Determine the (X, Y) coordinate at the center of the cell enclosing the given text.  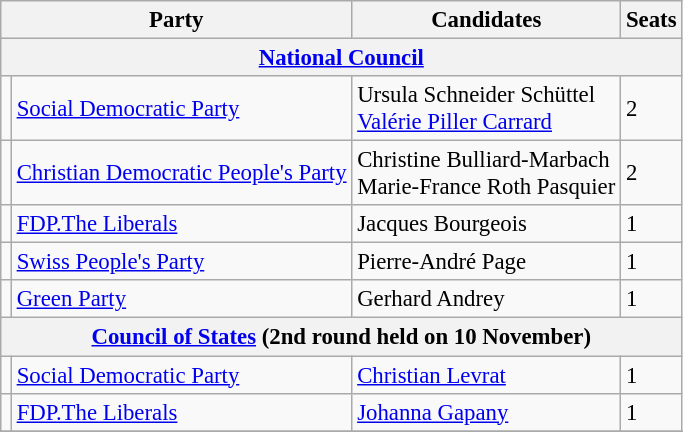
Pierre-André Page (486, 262)
Christian Levrat (486, 375)
Christian Democratic People's Party (182, 174)
Christine Bulliard-MarbachMarie-France Roth Pasquier (486, 174)
Gerhard Andrey (486, 299)
Seats (652, 20)
Green Party (182, 299)
Candidates (486, 20)
National Council (342, 58)
Jacques Bourgeois (486, 224)
Johanna Gapany (486, 412)
Party (176, 20)
Swiss People's Party (182, 262)
Ursula Schneider SchüttelValérie Piller Carrard (486, 108)
Council of States (2nd round held on 10 November) (342, 337)
